Scan for the cell matching the given text and deliver its (X, Y) coordinate at center. 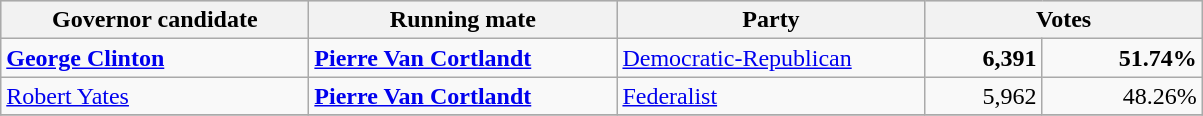
Running mate (463, 20)
Party (771, 20)
5,962 (984, 96)
Federalist (771, 96)
51.74% (1122, 58)
Votes (1064, 20)
Governor candidate (155, 20)
48.26% (1122, 96)
Democratic-Republican (771, 58)
George Clinton (155, 58)
Robert Yates (155, 96)
6,391 (984, 58)
